Extract the (X, Y) coordinate from the center of the cell holding the provided text.  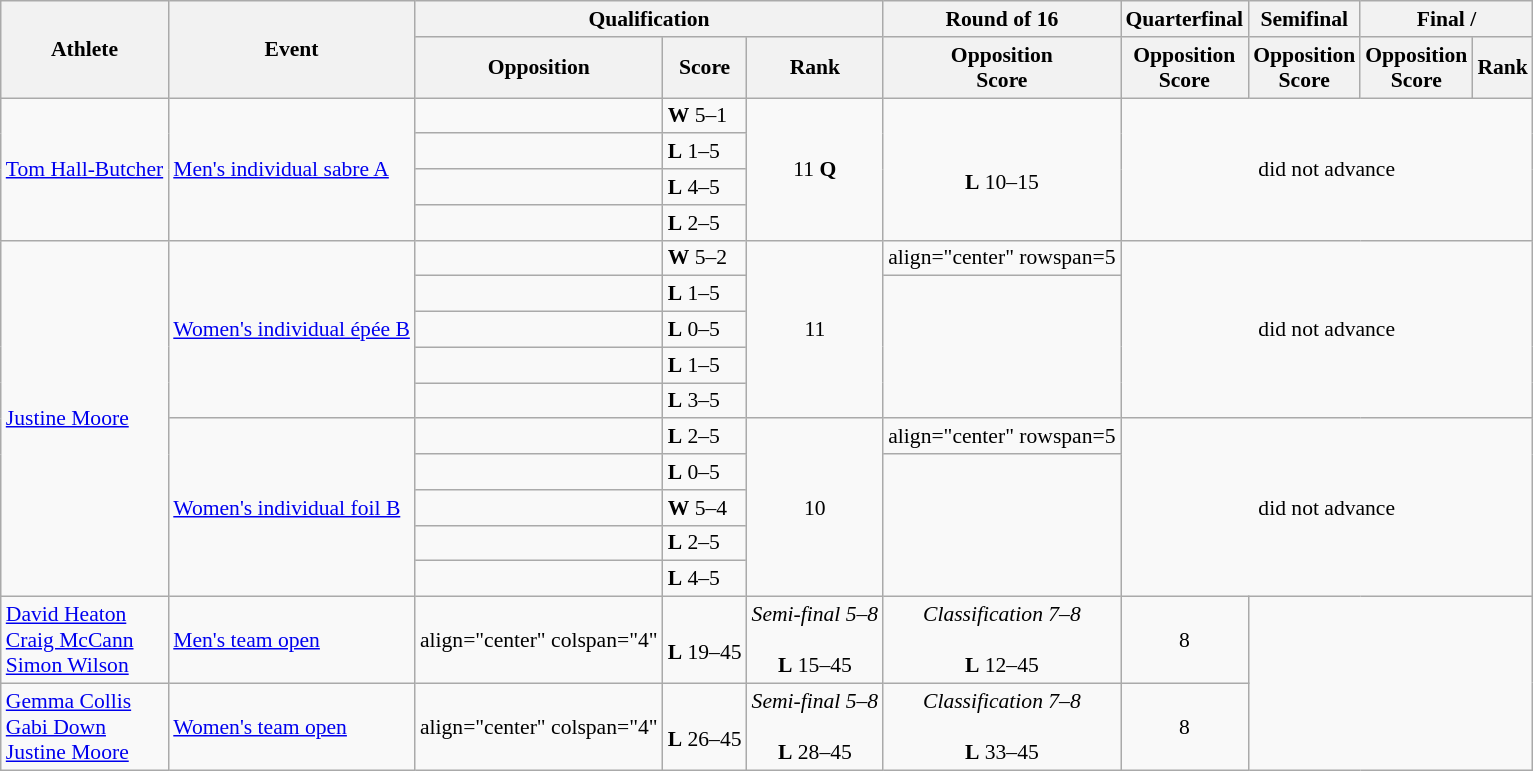
Quarterfinal (1184, 19)
Women's team open (292, 726)
W 5–4 (705, 508)
W 5–2 (705, 258)
Men's individual sabre A (292, 169)
10 (816, 508)
L 10–15 (1002, 169)
Opposition (539, 68)
David HeatonCraig McCannSimon Wilson (84, 640)
L 3–5 (705, 401)
Tom Hall-Butcher (84, 169)
Justine Moore (84, 418)
Semi-final 5–8L 15–45 (816, 640)
Round of 16 (1002, 19)
Classification 7–8L 33–45 (1002, 726)
W 5–1 (705, 116)
Gemma CollisGabi DownJustine Moore (84, 726)
11 Q (816, 169)
Women's individual épée B (292, 329)
Qualification (649, 19)
Women's individual foil B (292, 508)
Men's team open (292, 640)
Score (705, 68)
Final / (1446, 19)
L 26–45 (705, 726)
Semi-final 5–8L 28–45 (816, 726)
Athlete (84, 50)
Semifinal (1304, 19)
Event (292, 50)
L 19–45 (705, 640)
Classification 7–8L 12–45 (1002, 640)
11 (816, 329)
